Search for the cell housing the specified text and yield its [x, y] center coordinate. 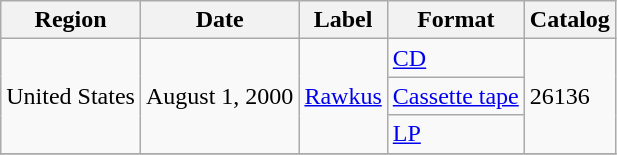
Region [71, 20]
Cassette tape [456, 96]
Format [456, 20]
Catalog [570, 20]
United States [71, 96]
August 1, 2000 [219, 96]
Date [219, 20]
Label [343, 20]
LP [456, 134]
CD [456, 58]
Rawkus [343, 96]
26136 [570, 96]
